Find where the given text appears and provide that cell's center as (X, Y) coordinate. 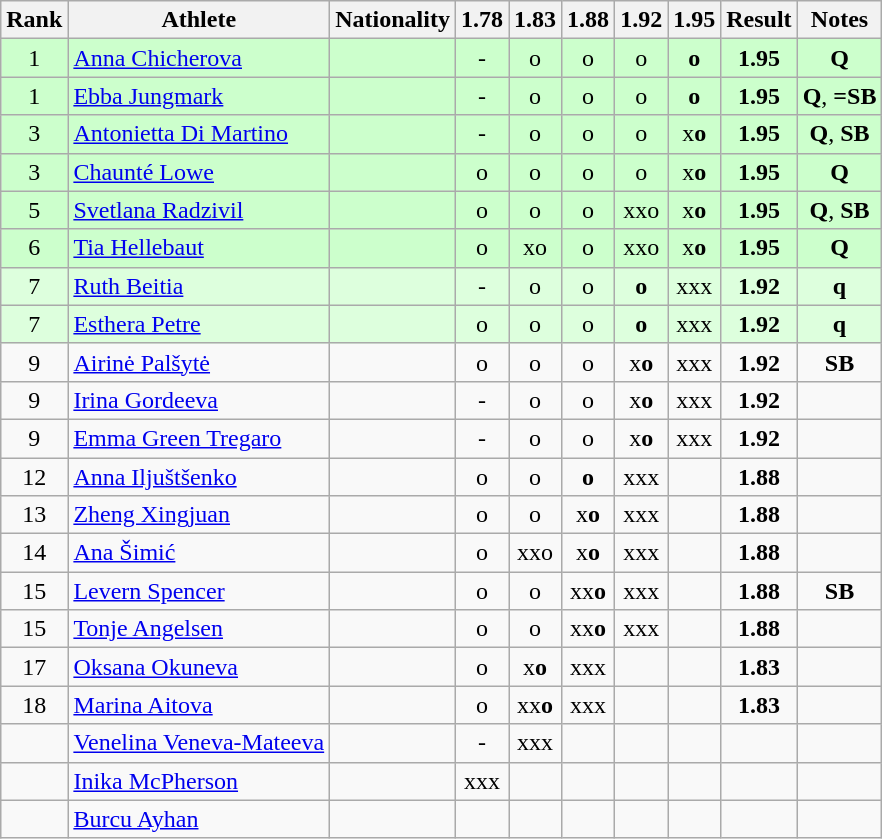
Result (759, 20)
Zheng Xingjuan (199, 515)
Marina Aitova (199, 705)
Ruth Beitia (199, 286)
Oksana Okuneva (199, 667)
14 (34, 553)
Antonietta Di Martino (199, 134)
6 (34, 248)
12 (34, 477)
Levern Spencer (199, 591)
Nationality (393, 20)
Notes (840, 20)
Ebba Jungmark (199, 96)
Venelina Veneva-Mateeva (199, 743)
Q, =SB (840, 96)
Burcu Ayhan (199, 819)
5 (34, 210)
Emma Green Tregaro (199, 438)
13 (34, 515)
Inika McPherson (199, 781)
1.78 (482, 20)
17 (34, 667)
Tia Hellebaut (199, 248)
Chaunté Lowe (199, 172)
Ana Šimić (199, 553)
Svetlana Radzivil (199, 210)
18 (34, 705)
Esthera Petre (199, 324)
Tonje Angelsen (199, 629)
Rank (34, 20)
Irina Gordeeva (199, 400)
Athlete (199, 20)
Airinė Palšytė (199, 362)
Anna Chicherova (199, 58)
Anna Iljuštšenko (199, 477)
